Locate the cell with the specified text and output its (X, Y) center coordinate. 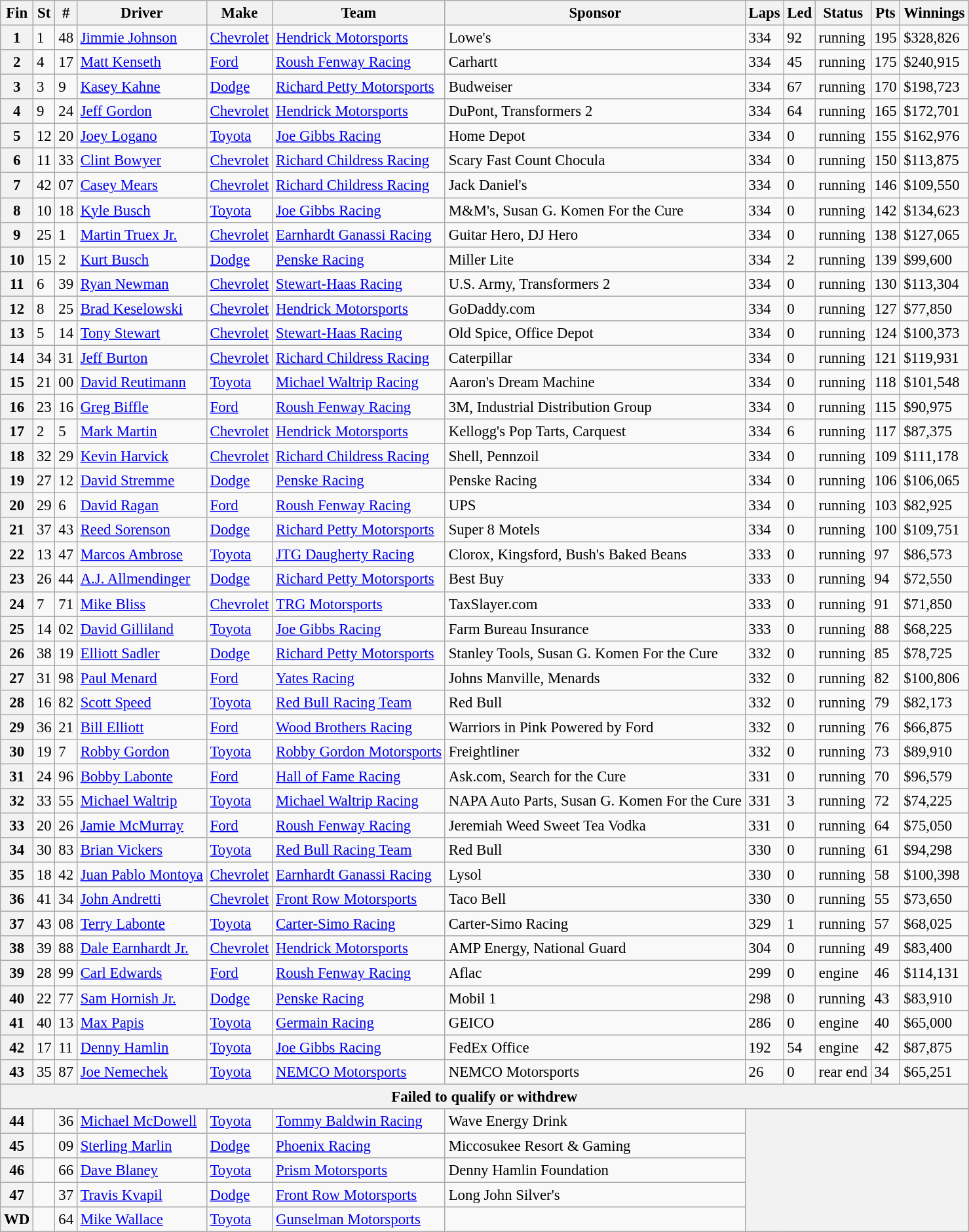
Joe Nemechek (142, 1072)
$94,298 (934, 850)
Gunselman Motorsports (359, 1220)
$106,065 (934, 481)
3M, Industrial Distribution Group (595, 407)
170 (886, 87)
$87,375 (934, 432)
91 (886, 604)
70 (886, 776)
UPS (595, 506)
$72,550 (934, 580)
Martin Truex Jr. (142, 234)
Brian Vickers (142, 850)
JTG Daugherty Racing (359, 555)
Budweiser (595, 87)
Elliott Sadler (142, 653)
Joey Logano (142, 136)
83 (66, 850)
David Gilliland (142, 629)
$78,725 (934, 653)
$89,910 (934, 752)
Super 8 Motels (595, 530)
$71,850 (934, 604)
Sam Hornish Jr. (142, 998)
Bill Elliott (142, 727)
Phoenix Racing (359, 1146)
Fin (17, 13)
Bobby Labonte (142, 776)
98 (66, 678)
GoDaddy.com (595, 308)
TaxSlayer.com (595, 604)
Denny Hamlin Foundation (595, 1170)
$68,025 (934, 924)
$90,975 (934, 407)
$66,875 (934, 727)
Sponsor (595, 13)
115 (886, 407)
304 (764, 949)
$113,875 (934, 160)
$100,398 (934, 875)
Mark Martin (142, 432)
$75,050 (934, 826)
Clint Bowyer (142, 160)
298 (764, 998)
Pts (886, 13)
109 (886, 457)
00 (66, 383)
Mobil 1 (595, 998)
Home Depot (595, 136)
U.S. Army, Transformers 2 (595, 284)
138 (886, 234)
Germain Racing (359, 1022)
$198,723 (934, 87)
$99,600 (934, 259)
GEICO (595, 1022)
58 (886, 875)
175 (886, 62)
07 (66, 185)
103 (886, 506)
150 (886, 160)
FedEx Office (595, 1047)
Scary Fast Count Chocula (595, 160)
Warriors in Pink Powered by Ford (595, 727)
Jack Daniel's (595, 185)
Led (799, 13)
Dale Earnhardt Jr. (142, 949)
John Andretti (142, 899)
Jamie McMurray (142, 826)
92 (799, 38)
Shell, Pennzoil (595, 457)
Jimmie Johnson (142, 38)
$65,000 (934, 1022)
195 (886, 38)
73 (886, 752)
57 (886, 924)
79 (886, 703)
Freightliner (595, 752)
54 (799, 1047)
121 (886, 358)
329 (764, 924)
Jeremiah Weed Sweet Tea Vodka (595, 826)
Casey Mears (142, 185)
$134,623 (934, 210)
Scott Speed (142, 703)
Brad Keselowski (142, 308)
Ryan Newman (142, 284)
$162,976 (934, 136)
Mike Bliss (142, 604)
$100,373 (934, 333)
A.J. Allmendinger (142, 580)
Old Spice, Office Depot (595, 333)
Kurt Busch (142, 259)
139 (886, 259)
61 (886, 850)
TRG Motorsports (359, 604)
David Ragan (142, 506)
67 (799, 87)
Wood Brothers Racing (359, 727)
$127,065 (934, 234)
Wave Energy Drink (595, 1121)
$100,806 (934, 678)
David Reutimann (142, 383)
Michael Waltrip (142, 801)
Failed to qualify or withdrew (485, 1096)
Laps (764, 13)
165 (886, 111)
192 (764, 1047)
Johns Manville, Menards (595, 678)
Michael McDowell (142, 1121)
124 (886, 333)
Kyle Busch (142, 210)
Winnings (934, 13)
Robby Gordon (142, 752)
Ask.com, Search for the Cure (595, 776)
Carhartt (595, 62)
$65,251 (934, 1072)
AMP Energy, National Guard (595, 949)
$96,579 (934, 776)
Best Buy (595, 580)
Terry Labonte (142, 924)
08 (66, 924)
Greg Biffle (142, 407)
David Stremme (142, 481)
142 (886, 210)
$111,178 (934, 457)
100 (886, 530)
Juan Pablo Montoya (142, 875)
85 (886, 653)
$240,915 (934, 62)
$87,875 (934, 1047)
Carl Edwards (142, 973)
M&M's, Susan G. Komen For the Cure (595, 210)
$119,931 (934, 358)
Taco Bell (595, 899)
$328,826 (934, 38)
299 (764, 973)
Long John Silver's (595, 1195)
286 (764, 1022)
Reed Sorenson (142, 530)
Jeff Burton (142, 358)
09 (66, 1146)
WD (17, 1220)
Jeff Gordon (142, 111)
Travis Kvapil (142, 1195)
155 (886, 136)
Tommy Baldwin Racing (359, 1121)
Hall of Fame Racing (359, 776)
Paul Menard (142, 678)
146 (886, 185)
$113,304 (934, 284)
Miccosukee Resort & Gaming (595, 1146)
Sterling Marlin (142, 1146)
Yates Racing (359, 678)
St (45, 13)
48 (66, 38)
Status (844, 13)
96 (66, 776)
DuPont, Transformers 2 (595, 111)
72 (886, 801)
127 (886, 308)
99 (66, 973)
77 (66, 998)
$82,173 (934, 703)
Matt Kenseth (142, 62)
Guitar Hero, DJ Hero (595, 234)
Farm Bureau Insurance (595, 629)
Tony Stewart (142, 333)
$82,925 (934, 506)
Lysol (595, 875)
Caterpillar (595, 358)
Prism Motorsports (359, 1170)
$86,573 (934, 555)
Dave Blaney (142, 1170)
$83,910 (934, 998)
Aflac (595, 973)
106 (886, 481)
$77,850 (934, 308)
rear end (844, 1072)
66 (66, 1170)
$109,550 (934, 185)
02 (66, 629)
# (66, 13)
Make (239, 13)
117 (886, 432)
Lowe's (595, 38)
$101,548 (934, 383)
Mike Wallace (142, 1220)
76 (886, 727)
$114,131 (934, 973)
87 (66, 1072)
Aaron's Dream Machine (595, 383)
$172,701 (934, 111)
Denny Hamlin (142, 1047)
Marcos Ambrose (142, 555)
$74,225 (934, 801)
Robby Gordon Motorsports (359, 752)
Kellogg's Pop Tarts, Carquest (595, 432)
NAPA Auto Parts, Susan G. Komen For the Cure (595, 801)
$73,650 (934, 899)
Stanley Tools, Susan G. Komen For the Cure (595, 653)
$109,751 (934, 530)
Driver (142, 13)
97 (886, 555)
Team (359, 13)
49 (886, 949)
Max Papis (142, 1022)
Kasey Kahne (142, 87)
$68,225 (934, 629)
Kevin Harvick (142, 457)
Clorox, Kingsford, Bush's Baked Beans (595, 555)
130 (886, 284)
$83,400 (934, 949)
71 (66, 604)
118 (886, 383)
Miller Lite (595, 259)
94 (886, 580)
